Determine the (x, y) coordinate at the center of the cell enclosing the given text.  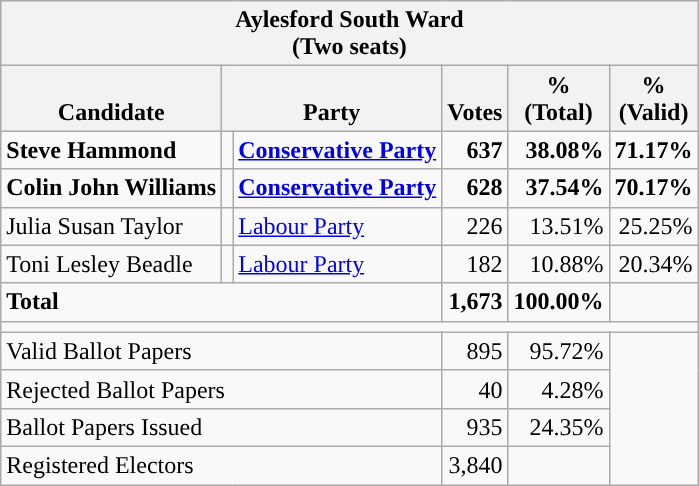
4.28% (558, 389)
895 (475, 351)
1,673 (475, 302)
24.35% (558, 427)
71.17% (654, 150)
Ballot Papers Issued (222, 427)
38.08% (558, 150)
Steve Hammond (112, 150)
13.51% (558, 226)
628 (475, 188)
100.00% (558, 302)
Candidate (112, 98)
%(Total) (558, 98)
95.72% (558, 351)
Total (222, 302)
Julia Susan Taylor (112, 226)
37.54% (558, 188)
Toni Lesley Beadle (112, 264)
10.88% (558, 264)
Colin John Williams (112, 188)
Party (332, 98)
20.34% (654, 264)
40 (475, 389)
Valid Ballot Papers (222, 351)
25.25% (654, 226)
182 (475, 264)
%(Valid) (654, 98)
935 (475, 427)
Aylesford South Ward(Two seats) (350, 34)
226 (475, 226)
3,840 (475, 465)
637 (475, 150)
70.17% (654, 188)
Votes (475, 98)
Registered Electors (222, 465)
Rejected Ballot Papers (222, 389)
